Provide the (x, y) coordinate of the cell's center where the given text is located.  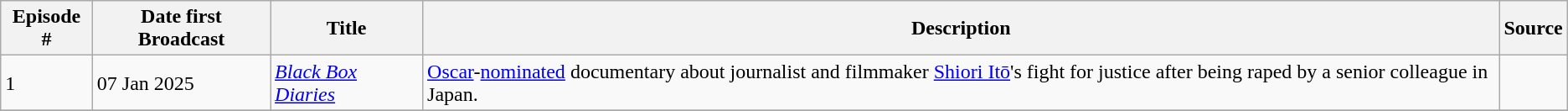
Title (347, 29)
07 Jan 2025 (181, 82)
1 (47, 82)
Black Box Diaries (347, 82)
Episode # (47, 29)
Description (962, 29)
Date first Broadcast (181, 29)
Source (1533, 29)
Oscar-nominated documentary about journalist and filmmaker Shiori Itō's fight for justice after being raped by a senior colleague in Japan. (962, 82)
